Detect which cell encompasses the target text, then output its (x, y) center coordinate. 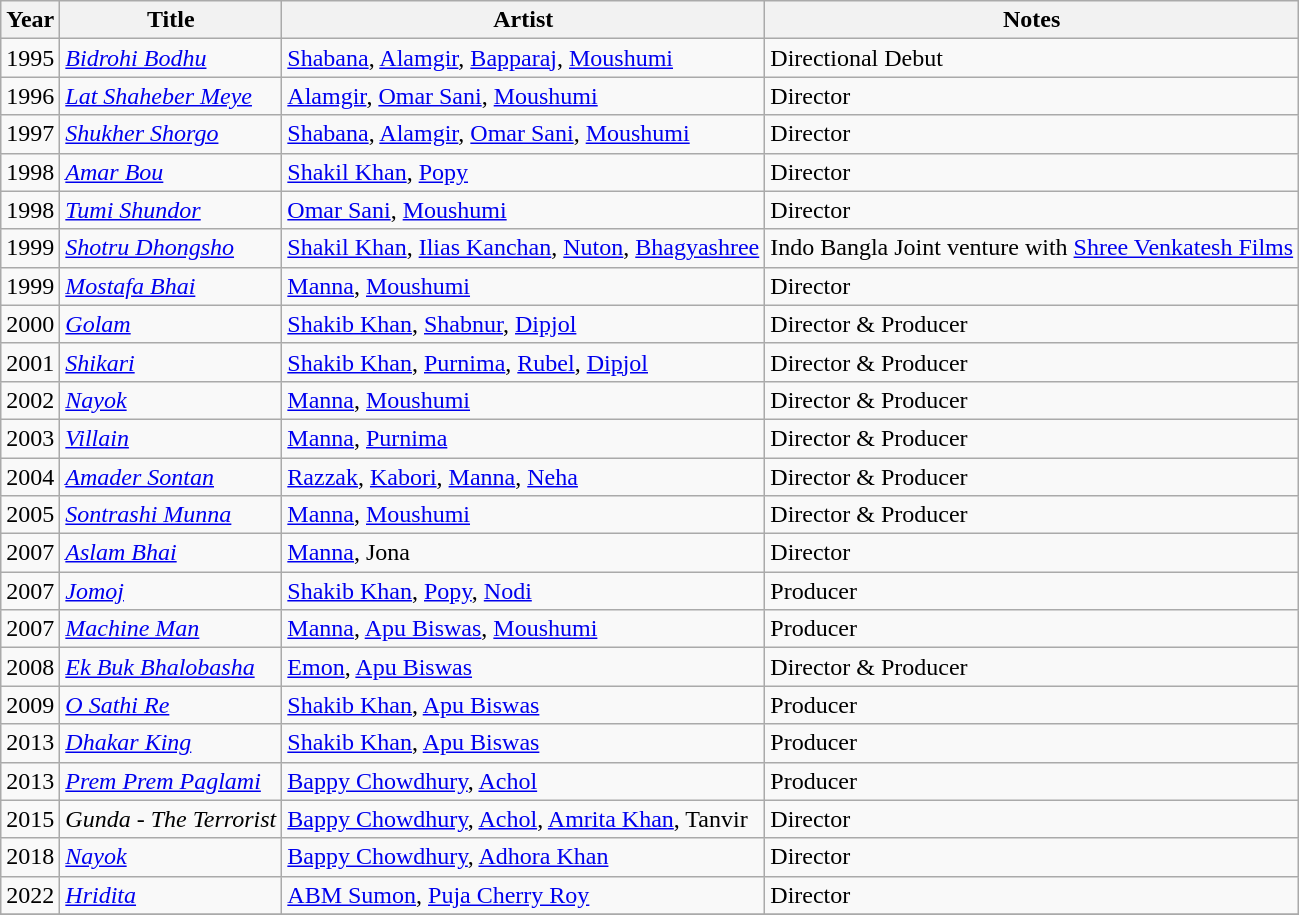
Shakib Khan, Purnima, Rubel, Dipjol (524, 362)
2002 (30, 400)
2005 (30, 515)
Bappy Chowdhury, Adhora Khan (524, 857)
2022 (30, 895)
2018 (30, 857)
Dhakar King (171, 743)
2015 (30, 819)
Tumi Shundor (171, 210)
Directional Debut (1032, 58)
Ek Buk Bhalobasha (171, 667)
O Sathi Re (171, 705)
Omar Sani, Moushumi (524, 210)
Shakil Khan, Popy (524, 172)
Bappy Chowdhury, Achol, Amrita Khan, Tanvir (524, 819)
Aslam Bhai (171, 553)
Golam (171, 324)
Hridita (171, 895)
Shukher Shorgo (171, 134)
Indo Bangla Joint venture with Shree Venkatesh Films (1032, 248)
Razzak, Kabori, Manna, Neha (524, 477)
2000 (30, 324)
Machine Man (171, 629)
Shakil Khan, Ilias Kanchan, Nuton, Bhagyashree (524, 248)
Year (30, 20)
ABM Sumon, Puja Cherry Roy (524, 895)
1995 (30, 58)
Villain (171, 438)
Mostafa Bhai (171, 286)
Manna, Purnima (524, 438)
Shabana, Alamgir, Omar Sani, Moushumi (524, 134)
Bappy Chowdhury, Achol (524, 781)
Manna, Apu Biswas, Moushumi (524, 629)
2001 (30, 362)
Alamgir, Omar Sani, Moushumi (524, 96)
Lat Shaheber Meye (171, 96)
Sontrashi Munna (171, 515)
Emon, Apu Biswas (524, 667)
1997 (30, 134)
Shakib Khan, Popy, Nodi (524, 591)
1996 (30, 96)
Jomoj (171, 591)
Shakib Khan, Shabnur, Dipjol (524, 324)
Amar Bou (171, 172)
2009 (30, 705)
Amader Sontan (171, 477)
2003 (30, 438)
Notes (1032, 20)
Title (171, 20)
Artist (524, 20)
Bidrohi Bodhu (171, 58)
Gunda - The Terrorist (171, 819)
Shotru Dhongsho (171, 248)
2004 (30, 477)
Shabana, Alamgir, Bapparaj, Moushumi (524, 58)
Prem Prem Paglami (171, 781)
2008 (30, 667)
Shikari (171, 362)
Manna, Jona (524, 553)
